Pinpoint the cell where the given text exists, returning its [X, Y] midpoint coordinate. 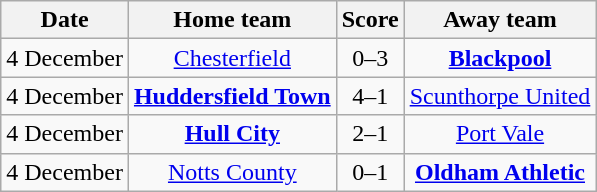
2–1 [370, 134]
Date [65, 20]
Hull City [232, 134]
Chesterfield [232, 58]
Home team [232, 20]
4–1 [370, 96]
Scunthorpe United [500, 96]
Port Vale [500, 134]
Notts County [232, 172]
Blackpool [500, 58]
Away team [500, 20]
Score [370, 20]
0–3 [370, 58]
Oldham Athletic [500, 172]
0–1 [370, 172]
Huddersfield Town [232, 96]
